Output the [X, Y] coordinate of the center of the cell containing the given text.  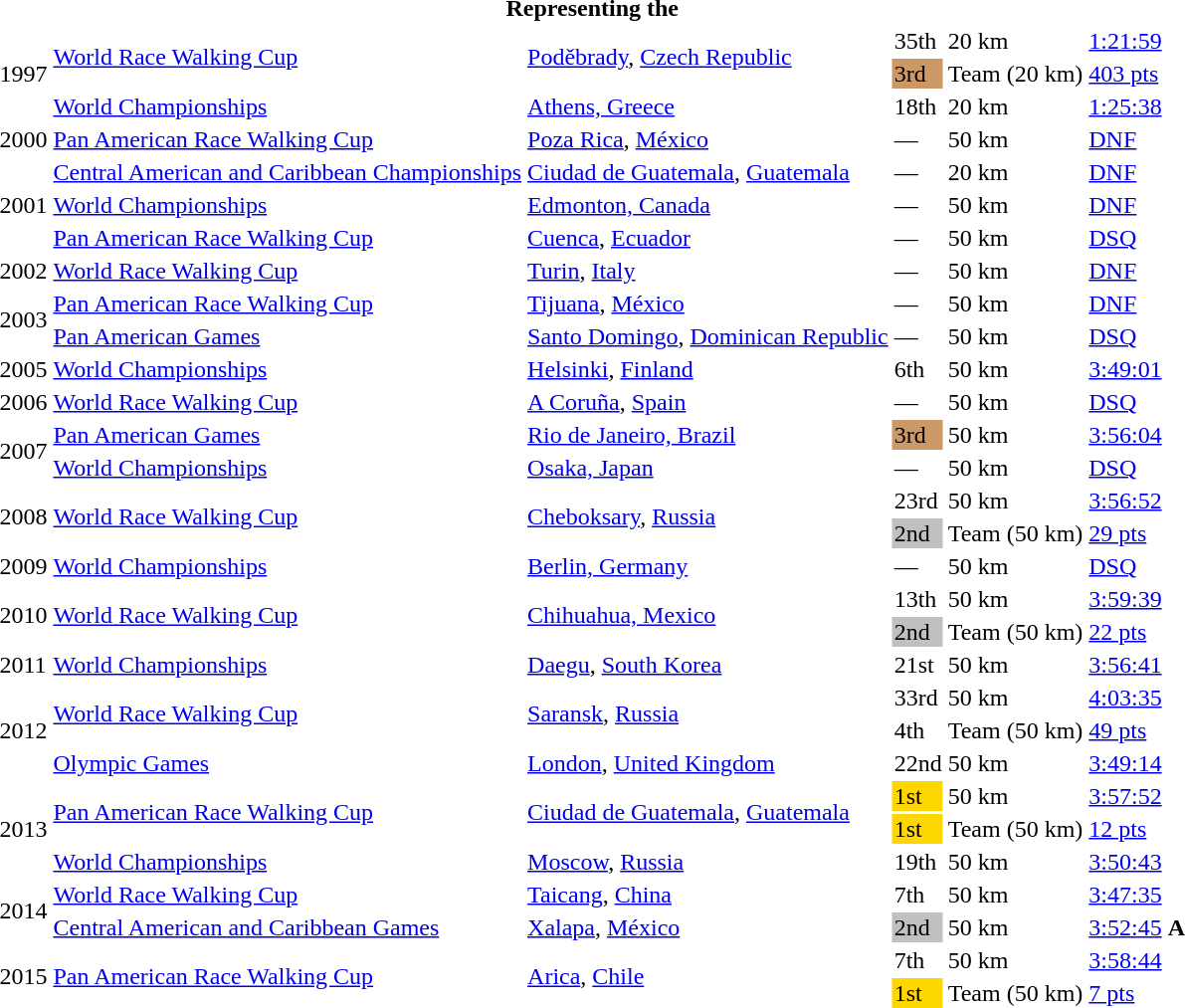
Moscow, Russia [708, 862]
Central American and Caribbean Championships [288, 172]
18th [917, 106]
33rd [917, 698]
London, United Kingdom [708, 763]
13th [917, 599]
Poza Rica, México [708, 139]
Turin, Italy [708, 271]
21st [917, 665]
Berlin, Germany [708, 566]
A Coruña, Spain [708, 402]
Cheboksary, Russia [708, 517]
Cuenca, Ecuador [708, 238]
4th [917, 730]
Tijuana, México [708, 303]
Central American and Caribbean Games [288, 927]
Santo Domingo, Dominican Republic [708, 336]
Chihuahua, Mexico [708, 615]
Poděbrady, Czech Republic [708, 58]
Daegu, South Korea [708, 665]
Saransk, Russia [708, 714]
35th [917, 41]
22nd [917, 763]
Helsinki, Finland [708, 369]
Athens, Greece [708, 106]
Team (20 km) [1015, 74]
Osaka, Japan [708, 468]
Taicang, China [708, 895]
6th [917, 369]
Olympic Games [288, 763]
Xalapa, México [708, 927]
Rio de Janeiro, Brazil [708, 435]
Edmonton, Canada [708, 205]
19th [917, 862]
Arica, Chile [708, 977]
23rd [917, 501]
